Extract the [x, y] coordinate from the center of the cell holding the provided text.  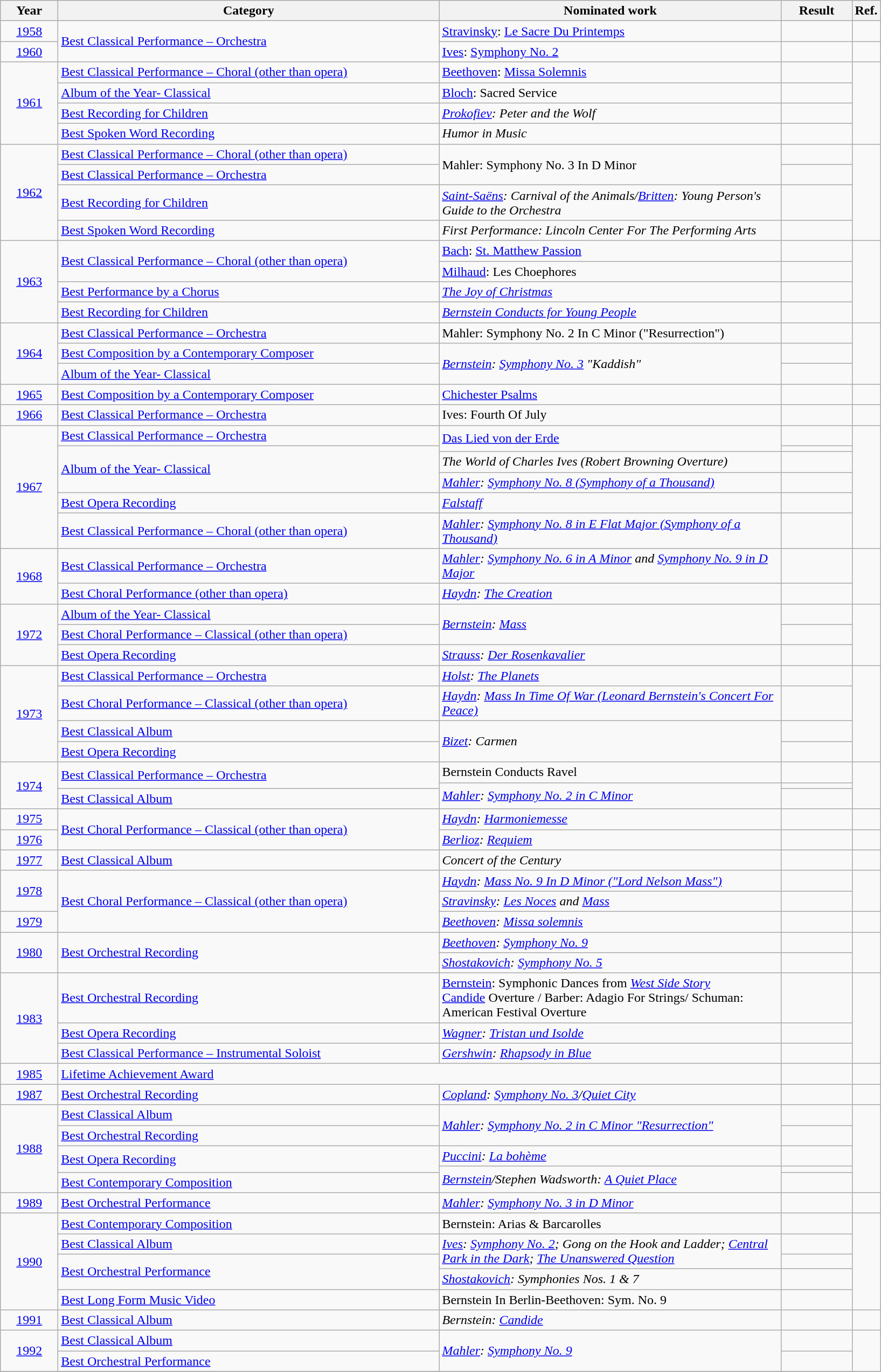
1958 [29, 31]
Bernstein: Symphonic Dances from West Side Story Candide Overture / Barber: Adagio For Strings/ Schuman: American Festival Overture [610, 998]
Bernstein Conducts Ravel [610, 772]
Mahler: Symphony No. 9 [610, 1351]
Best Classical Performance – Instrumental Soloist [249, 1054]
Mahler: Symphony No. 6 in A Minor and Symphony No. 9 in D Major [610, 566]
1991 [29, 1320]
Best Choral Performance (other than opera) [249, 593]
Copland: Symphony No. 3/Quiet City [610, 1094]
Bach: St. Matthew Passion [610, 251]
Beethoven: Missa Solemnis [610, 72]
1973 [29, 713]
Berlioz: Requiem [610, 840]
Das Lied von der Erde [610, 439]
1968 [29, 576]
Concert of the Century [610, 860]
Nominated work [610, 11]
1967 [29, 487]
Shostakovich: Symphony No. 5 [610, 963]
1976 [29, 840]
Haydn: Harmoniemesse [610, 819]
1964 [29, 354]
1985 [29, 1074]
1989 [29, 1203]
Bernstein/Stephen Wadsworth: A Quiet Place [610, 1179]
Humor in Music [610, 134]
Best Performance by a Chorus [249, 292]
Falstaff [610, 503]
1965 [29, 394]
Haydn: Mass No. 9 In D Minor ("Lord Nelson Mass") [610, 881]
Bernstein: Candide [610, 1320]
1977 [29, 860]
Milhaud: Les Choephores [610, 271]
Wagner: Tristan und Isolde [610, 1033]
Bernstein In Berlin-Beethoven: Sym. No. 9 [610, 1299]
Best Long Form Music Video [249, 1299]
Puccini: La bohème [610, 1156]
Strauss: Der Rosenkavalier [610, 655]
Ref. [866, 11]
1960 [29, 52]
Bernstein: Arias & Barcarolles [610, 1223]
Mahler: Symphony No. 2 in C Minor "Resurrection" [610, 1125]
Bizet: Carmen [610, 742]
Mahler: Symphony No. 3 In D Minor [610, 164]
Shostakovich: Symphonies Nos. 1 & 7 [610, 1279]
Mahler: Symphony No. 8 (Symphony of a Thousand) [610, 482]
Ives: Symphony No. 2 [610, 52]
Mahler: Symphony No. 2 in C Minor [610, 795]
Beethoven: Symphony No. 9 [610, 943]
1990 [29, 1261]
1966 [29, 415]
Result [817, 11]
Prokofiev: Peter and the Wolf [610, 113]
Bernstein Conducts for Young People [610, 313]
Saint-Saëns: Carnival of the Animals/Britten: Young Person's Guide to the Orchestra [610, 203]
The World of Charles Ives (Robert Browning Overture) [610, 462]
Stravinsky: Le Sacre Du Printemps [610, 31]
Bernstein: Mass [610, 624]
Mahler: Symphony No. 3 in D Minor [610, 1203]
Lifetime Achievement Award [420, 1074]
Bloch: Sacred Service [610, 93]
Stravinsky: Les Noces and Mass [610, 901]
1979 [29, 921]
1983 [29, 1018]
Mahler: Symphony No. 2 In C Minor ("Resurrection") [610, 333]
1988 [29, 1149]
Gershwin: Rhapsody in Blue [610, 1054]
The Joy of Christmas [610, 292]
Holst: The Planets [610, 676]
Chichester Psalms [610, 394]
Haydn: Mass In Time Of War (Leonard Bernstein's Concert For Peace) [610, 704]
Ives: Symphony No. 2; Gong on the Hook and Ladder; Central Park in the Dark; The Unanswered Question [610, 1251]
1962 [29, 192]
1987 [29, 1094]
1980 [29, 953]
1975 [29, 819]
First Performance: Lincoln Center For The Performing Arts [610, 230]
Ives: Fourth Of July [610, 415]
1974 [29, 786]
1963 [29, 281]
Beethoven: Missa solemnis [610, 921]
Mahler: Symphony No. 8 in E Flat Major (Symphony of a Thousand) [610, 530]
1961 [29, 103]
Haydn: The Creation [610, 593]
1972 [29, 634]
1992 [29, 1351]
1978 [29, 891]
Category [249, 11]
Bernstein: Symphony No. 3 "Kaddish" [610, 364]
Year [29, 11]
